Output the [X, Y] coordinate of the center of the cell containing the given text.  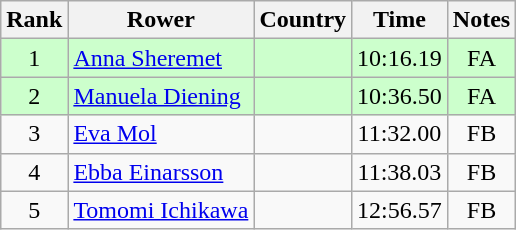
Tomomi Ichikawa [161, 210]
Rower [161, 20]
3 [34, 134]
Anna Sheremet [161, 58]
4 [34, 172]
Country [303, 20]
2 [34, 96]
Time [400, 20]
Eva Mol [161, 134]
11:38.03 [400, 172]
5 [34, 210]
11:32.00 [400, 134]
Rank [34, 20]
1 [34, 58]
10:16.19 [400, 58]
Notes [481, 20]
12:56.57 [400, 210]
Ebba Einarsson [161, 172]
Manuela Diening [161, 96]
10:36.50 [400, 96]
